Capture the cell that displays the provided text and extract its [x, y] central coordinate. 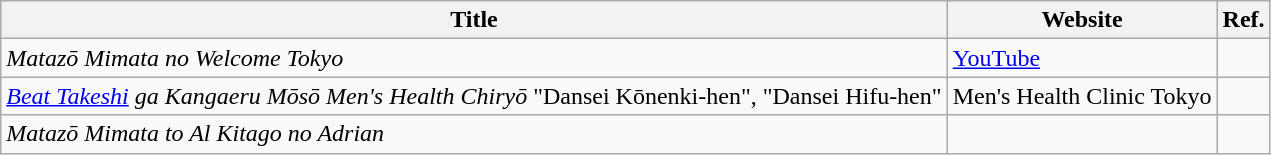
Men's Health Clinic Tokyo [1082, 96]
Matazō Mimata to Al Kitago no Adrian [474, 134]
Beat Takeshi ga Kangaeru Mōsō Men's Health Chiryō "Dansei Kōnenki-hen", "Dansei Hifu-hen" [474, 96]
Matazō Mimata no Welcome Tokyo [474, 58]
Title [474, 20]
Website [1082, 20]
Ref. [1244, 20]
YouTube [1082, 58]
